Return [x, y] of the center of cell containing provided text 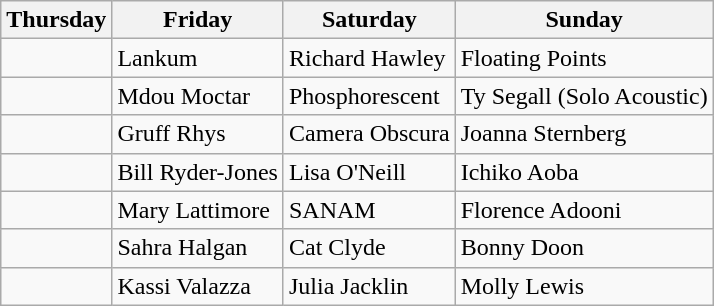
Floating Points [584, 58]
Camera Obscura [369, 134]
Florence Adooni [584, 210]
Kassi Valazza [198, 286]
Ichiko Aoba [584, 172]
Molly Lewis [584, 286]
Sahra Halgan [198, 248]
Sunday [584, 20]
Cat Clyde [369, 248]
Bonny Doon [584, 248]
Richard Hawley [369, 58]
Saturday [369, 20]
Gruff Rhys [198, 134]
Lisa O'Neill [369, 172]
Phosphorescent [369, 96]
Bill Ryder-Jones [198, 172]
Julia Jacklin [369, 286]
Thursday [56, 20]
Mary Lattimore [198, 210]
Joanna Sternberg [584, 134]
Mdou Moctar [198, 96]
SANAM [369, 210]
Lankum [198, 58]
Friday [198, 20]
Ty Segall (Solo Acoustic) [584, 96]
